Search for the cell housing the specified text and yield its (x, y) center coordinate. 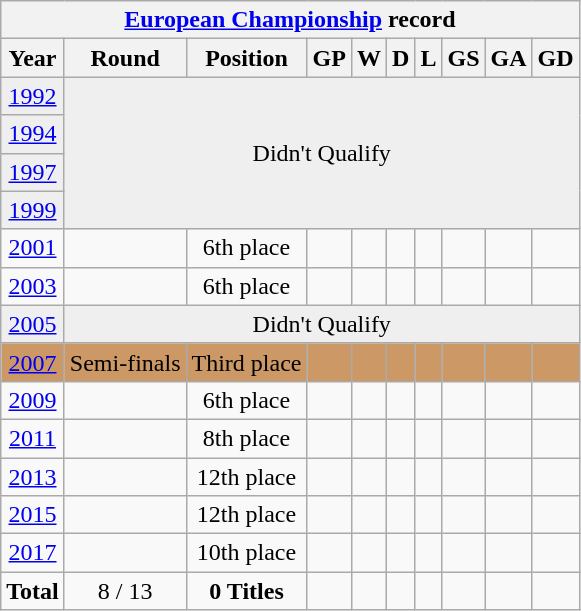
2009 (33, 400)
D (400, 58)
Position (246, 58)
2011 (33, 438)
Year (33, 58)
2013 (33, 477)
10th place (246, 553)
Third place (246, 362)
GP (329, 58)
GA (508, 58)
2003 (33, 286)
8th place (246, 438)
1994 (33, 134)
Semi-finals (125, 362)
1992 (33, 96)
Total (33, 591)
GD (556, 58)
1997 (33, 172)
European Championship record (290, 20)
2001 (33, 248)
2015 (33, 515)
8 / 13 (125, 591)
2005 (33, 324)
L (428, 58)
2007 (33, 362)
GS (464, 58)
W (368, 58)
Round (125, 58)
1999 (33, 210)
2017 (33, 553)
0 Titles (246, 591)
